Find where the given text appears and provide that cell's center as (X, Y) coordinate. 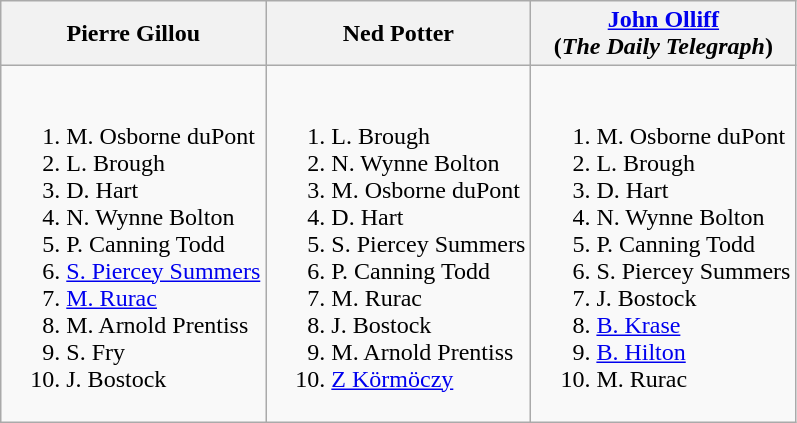
L. Brough N. Wynne Bolton M. Osborne duPont D. Hart S. Piercey Summers P. Canning Todd M. Rurac J. Bostock M. Arnold Prentiss Z Körmöczy (398, 244)
Pierre Gillou (134, 34)
John Olliff(The Daily Telegraph) (664, 34)
M. Osborne duPont L. Brough D. Hart N. Wynne Bolton P. Canning Todd S. Piercey Summers J. Bostock B. Krase B. Hilton M. Rurac (664, 244)
M. Osborne duPont L. Brough D. Hart N. Wynne Bolton P. Canning Todd S. Piercey Summers M. Rurac M. Arnold Prentiss S. Fry J. Bostock (134, 244)
Ned Potter (398, 34)
